Find where the given text appears and provide that cell's center as (X, Y) coordinate. 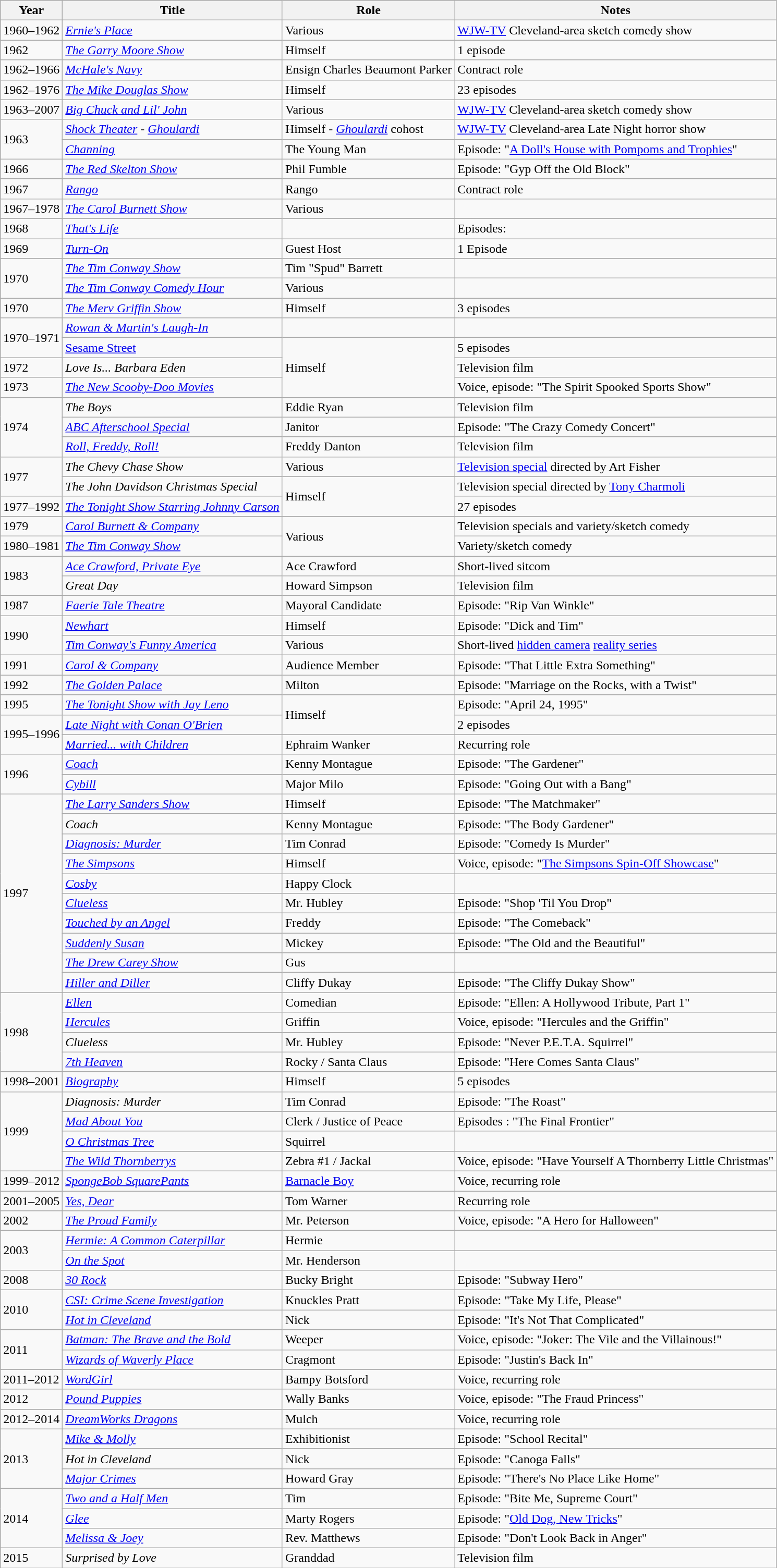
The Simpsons (173, 863)
2012–2014 (31, 1419)
Love Is... Barbara Eden (173, 367)
Big Chuck and Lil' John (173, 109)
Episode: "The Matchmaker" (615, 804)
Granddad (368, 1558)
Squirrel (368, 1141)
1977 (31, 476)
Barnacle Boy (368, 1181)
Tim "Spud" Barrett (368, 268)
Audience Member (368, 665)
Wizards of Waverly Place (173, 1359)
Episode: "The Body Gardener" (615, 824)
1998–2001 (31, 1082)
1963–2007 (31, 109)
Episode: "Marriage on the Rocks, with a Twist" (615, 685)
Ellen (173, 1002)
WordGirl (173, 1379)
1977–1992 (31, 506)
Episode: "Justin's Back In" (615, 1359)
Voice, episode: "Joker: The Vile and the Villainous!" (615, 1340)
Hercules (173, 1022)
Role (368, 10)
1970–1971 (31, 338)
Episode: "The Roast" (615, 1101)
Ensign Charles Beaumont Parker (368, 70)
2011–2012 (31, 1379)
Major Crimes (173, 1478)
Television special directed by Art Fisher (615, 467)
Cragmont (368, 1359)
Short-lived sitcom (615, 566)
Great Day (173, 586)
2011 (31, 1350)
Episode: "Bite Me, Supreme Court" (615, 1498)
Shock Theater - Ghoulardi (173, 129)
Clerk / Justice of Peace (368, 1121)
Episode: "It's Not That Complicated" (615, 1320)
Episode: "Shop 'Til You Drop" (615, 903)
The Wild Thornberrys (173, 1161)
1972 (31, 367)
Tim Conway's Funny America (173, 645)
Yes, Dear (173, 1200)
Episode: "Gyp Off the Old Block" (615, 169)
Voice, episode: "The Spirit Spooked Sports Show" (615, 387)
1967 (31, 189)
ABC Afterschool Special (173, 427)
McHale's Navy (173, 70)
Episode: "The Comeback" (615, 923)
30 Rock (173, 1280)
The Boys (173, 407)
Batman: The Brave and the Bold (173, 1340)
Turn-On (173, 249)
The Drew Carey Show (173, 963)
CSI: Crime Scene Investigation (173, 1300)
The Carol Burnett Show (173, 209)
2014 (31, 1518)
2002 (31, 1221)
Episodes : "The Final Frontier" (615, 1121)
2001–2005 (31, 1200)
Hermie: A Common Caterpillar (173, 1241)
Two and a Half Men (173, 1498)
Episode: "Comedy Is Murder" (615, 843)
Hermie (368, 1241)
Married... with Children (173, 744)
Episodes: (615, 228)
Episode: "Never P.E.T.A. Squirrel" (615, 1042)
Major Milo (368, 784)
Notes (615, 10)
The Merv Griffin Show (173, 308)
Short-lived hidden camera reality series (615, 645)
Freddy Danton (368, 447)
Episode: "Take My Life, Please" (615, 1300)
3 episodes (615, 308)
The Tonight Show with Jay Leno (173, 705)
2 episodes (615, 725)
1974 (31, 427)
Rocky / Santa Claus (368, 1062)
Mayoral Candidate (368, 606)
Howard Simpson (368, 586)
2010 (31, 1310)
Himself - Ghoulardi cohost (368, 129)
1962–1976 (31, 90)
23 episodes (615, 90)
Guest Host (368, 249)
Ace Crawford (368, 566)
Mike & Molly (173, 1439)
Late Night with Conan O'Brien (173, 725)
1963 (31, 139)
Mad About You (173, 1121)
Voice, episode: "Hercules and the Griffin" (615, 1022)
1962–1966 (31, 70)
WJW-TV Cleveland-area Late Night horror show (615, 129)
1973 (31, 387)
Rowan & Martin's Laugh-In (173, 328)
DreamWorks Dragons (173, 1419)
7th Heaven (173, 1062)
Rev. Matthews (368, 1538)
1996 (31, 774)
Surprised by Love (173, 1558)
Melissa & Joey (173, 1538)
The Golden Palace (173, 685)
The Mike Douglas Show (173, 90)
Year (31, 10)
Griffin (368, 1022)
Mr. Peterson (368, 1221)
Zebra #1 / Jackal (368, 1161)
Voice, episode: "A Hero for Halloween" (615, 1221)
2008 (31, 1280)
Exhibitionist (368, 1439)
Mr. Henderson (368, 1260)
1 episode (615, 50)
Episode: "That Little Extra Something" (615, 665)
Eddie Ryan (368, 407)
Episode: "The Cliffy Dukay Show" (615, 983)
O Christmas Tree (173, 1141)
Ephraim Wanker (368, 744)
The Garry Moore Show (173, 50)
1998 (31, 1032)
1995 (31, 705)
Sesame Street (173, 348)
1999 (31, 1131)
The Larry Sanders Show (173, 804)
Cybill (173, 784)
Tim (368, 1498)
Cosby (173, 884)
Title (173, 10)
Episode: "Dick and Tim" (615, 626)
Faerie Tale Theatre (173, 606)
Voice, episode: "The Simpsons Spin-Off Showcase" (615, 863)
Mulch (368, 1419)
Gus (368, 963)
1962 (31, 50)
Mickey (368, 943)
Episode: "April 24, 1995" (615, 705)
2003 (31, 1251)
Freddy (368, 923)
Suddenly Susan (173, 943)
Episode: "The Crazy Comedy Concert" (615, 427)
Television special directed by Tony Charmoli (615, 486)
1968 (31, 228)
Episode: "A Doll's House with Pompoms and Trophies" (615, 149)
Bucky Bright (368, 1280)
Carol & Company (173, 665)
Marty Rogers (368, 1518)
Episode: "Old Dog, New Tricks" (615, 1518)
1987 (31, 606)
Touched by an Angel (173, 923)
1 Episode (615, 249)
Variety/sketch comedy (615, 546)
1967–1978 (31, 209)
Ace Crawford, Private Eye (173, 566)
1966 (31, 169)
Janitor (368, 427)
1980–1981 (31, 546)
1991 (31, 665)
Episode: "The Gardener" (615, 764)
Episode: "Subway Hero" (615, 1280)
1997 (31, 893)
Phil Fumble (368, 169)
1990 (31, 635)
Episode: "Rip Van Winkle" (615, 606)
Biography (173, 1082)
Happy Clock (368, 884)
Weeper (368, 1340)
Voice, episode: "The Fraud Princess" (615, 1399)
Episode: "Don't Look Back in Anger" (615, 1538)
Episode: "Going Out with a Bang" (615, 784)
1995–1996 (31, 734)
Voice, episode: "Have Yourself A Thornberry Little Christmas" (615, 1161)
The Chevy Chase Show (173, 467)
Television specials and variety/sketch comedy (615, 526)
SpongeBob SquarePants (173, 1181)
Howard Gray (368, 1478)
The Tim Conway Comedy Hour (173, 288)
The Young Man (368, 149)
On the Spot (173, 1260)
Pound Puppies (173, 1399)
Hiller and Diller (173, 983)
Wally Banks (368, 1399)
Roll, Freddy, Roll! (173, 447)
Episode: "There's No Place Like Home" (615, 1478)
1983 (31, 575)
Carol Burnett & Company (173, 526)
Episode: "Ellen: A Hollywood Tribute, Part 1" (615, 1002)
Newhart (173, 626)
Episode: "School Recital" (615, 1439)
2012 (31, 1399)
Glee (173, 1518)
1979 (31, 526)
1960–1962 (31, 30)
The John Davidson Christmas Special (173, 486)
The Proud Family (173, 1221)
Channing (173, 149)
2015 (31, 1558)
Milton (368, 685)
Ernie's Place (173, 30)
Tom Warner (368, 1200)
27 episodes (615, 506)
The Red Skelton Show (173, 169)
Episode: "Here Comes Santa Claus" (615, 1062)
Knuckles Pratt (368, 1300)
Comedian (368, 1002)
Episode: "The Old and the Beautiful" (615, 943)
1992 (31, 685)
Episode: "Canoga Falls" (615, 1459)
Bampy Botsford (368, 1379)
1999–2012 (31, 1181)
That's Life (173, 228)
The New Scooby-Doo Movies (173, 387)
Cliffy Dukay (368, 983)
The Tonight Show Starring Johnny Carson (173, 506)
2013 (31, 1459)
1969 (31, 249)
